Extract the (X, Y) coordinate from the center of the cell holding the provided text.  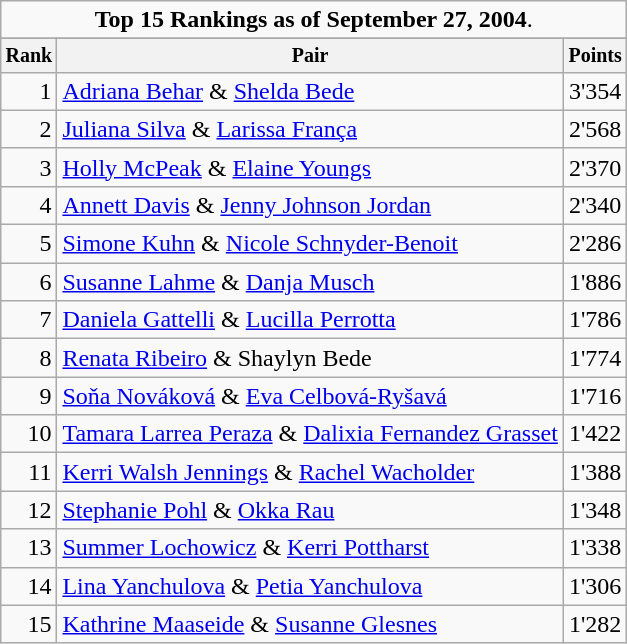
Adriana Behar & Shelda Bede (310, 91)
1'338 (594, 548)
Lina Yanchulova & Petia Yanchulova (310, 586)
6 (29, 282)
Soňa Nováková & Eva Celbová-Ryšavá (310, 396)
Annett Davis & Jenny Johnson Jordan (310, 205)
7 (29, 320)
9 (29, 396)
1'282 (594, 624)
1'716 (594, 396)
1'388 (594, 472)
5 (29, 244)
Daniela Gattelli & Lucilla Perrotta (310, 320)
Kerri Walsh Jennings & Rachel Wacholder (310, 472)
2'340 (594, 205)
13 (29, 548)
2'568 (594, 129)
Juliana Silva & Larissa França (310, 129)
Kathrine Maaseide & Susanne Glesnes (310, 624)
12 (29, 510)
1'422 (594, 434)
2'286 (594, 244)
Simone Kuhn & Nicole Schnyder-Benoit (310, 244)
15 (29, 624)
Holly McPeak & Elaine Youngs (310, 167)
10 (29, 434)
1'786 (594, 320)
8 (29, 358)
Pair (310, 56)
4 (29, 205)
Susanne Lahme & Danja Musch (310, 282)
1 (29, 91)
1'348 (594, 510)
1'774 (594, 358)
Renata Ribeiro & Shaylyn Bede (310, 358)
Tamara Larrea Peraza & Dalixia Fernandez Grasset (310, 434)
3 (29, 167)
14 (29, 586)
Rank (29, 56)
1'886 (594, 282)
Summer Lochowicz & Kerri Pottharst (310, 548)
1'306 (594, 586)
3'354 (594, 91)
Points (594, 56)
Top 15 Rankings as of September 27, 2004. (314, 20)
11 (29, 472)
Stephanie Pohl & Okka Rau (310, 510)
2 (29, 129)
2'370 (594, 167)
